Scan for the cell matching the given text and deliver its [x, y] coordinate at center. 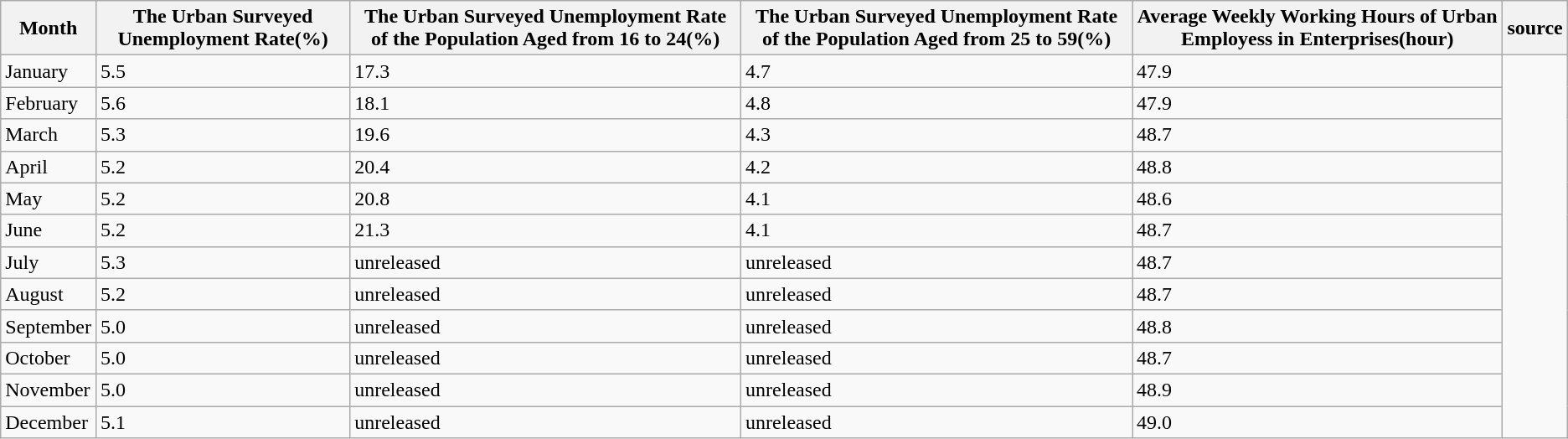
The Urban Surveyed Unemployment Rate of the Population Aged from 16 to 24(%) [546, 28]
August [49, 294]
4.8 [936, 103]
Month [49, 28]
49.0 [1318, 421]
17.3 [546, 71]
4.3 [936, 135]
5.1 [223, 421]
18.1 [546, 103]
April [49, 167]
19.6 [546, 135]
May [49, 199]
20.4 [546, 167]
July [49, 262]
5.5 [223, 71]
October [49, 358]
4.7 [936, 71]
Average Weekly Working Hours of Urban Employess in Enterprises(hour) [1318, 28]
November [49, 390]
48.6 [1318, 199]
January [49, 71]
20.8 [546, 199]
21.3 [546, 230]
December [49, 421]
June [49, 230]
48.9 [1318, 390]
source [1534, 28]
February [49, 103]
The Urban Surveyed Unemployment Rate(%) [223, 28]
The Urban Surveyed Unemployment Rate of the Population Aged from 25 to 59(%) [936, 28]
September [49, 326]
5.6 [223, 103]
4.2 [936, 167]
March [49, 135]
